Search for the cell housing the specified text and yield its (x, y) center coordinate. 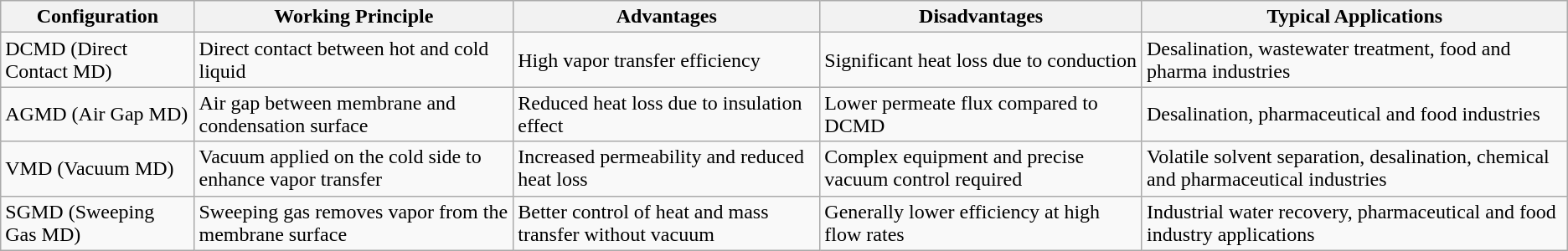
Disadvantages (982, 17)
Generally lower efficiency at high flow rates (982, 223)
Significant heat loss due to conduction (982, 60)
Sweeping gas removes vapor from the membrane surface (353, 223)
Advantages (667, 17)
Lower permeate flux compared to DCMD (982, 114)
Vacuum applied on the cold side to enhance vapor transfer (353, 169)
Direct contact between hot and cold liquid (353, 60)
AGMD (Air Gap MD) (97, 114)
Volatile solvent separation, desalination, chemical and pharmaceutical industries (1354, 169)
Working Principle (353, 17)
DCMD (Direct Contact MD) (97, 60)
Better control of heat and mass transfer without vacuum (667, 223)
Desalination, wastewater treatment, food and pharma industries (1354, 60)
Complex equipment and precise vacuum control required (982, 169)
Desalination, pharmaceutical and food industries (1354, 114)
Typical Applications (1354, 17)
High vapor transfer efficiency (667, 60)
Industrial water recovery, pharmaceutical and food industry applications (1354, 223)
VMD (Vacuum MD) (97, 169)
SGMD (Sweeping Gas MD) (97, 223)
Increased permeability and reduced heat loss (667, 169)
Air gap between membrane and condensation surface (353, 114)
Configuration (97, 17)
Reduced heat loss due to insulation effect (667, 114)
